Detect which cell encompasses the target text, then output its [x, y] center coordinate. 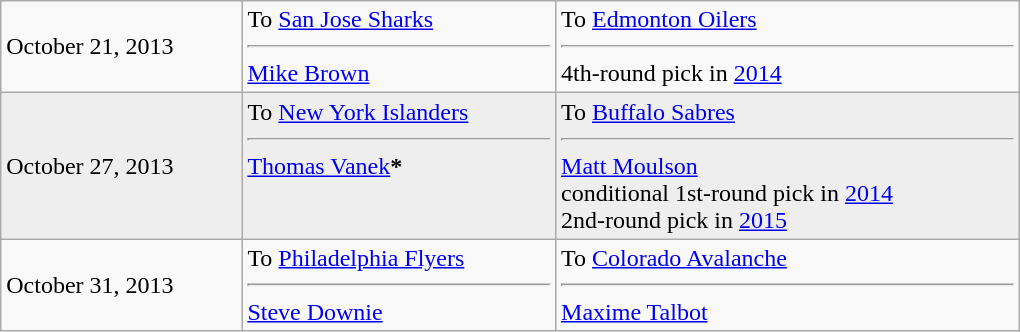
October 21, 2013 [122, 47]
To Philadelphia FlyersSteve Downie [399, 285]
To New York IslandersThomas Vanek* [399, 166]
To Edmonton Oilers4th-round pick in 2014 [788, 47]
To Colorado AvalancheMaxime Talbot [788, 285]
October 31, 2013 [122, 285]
October 27, 2013 [122, 166]
To Buffalo SabresMatt Moulsonconditional 1st-round pick in 20142nd-round pick in 2015 [788, 166]
To San Jose SharksMike Brown [399, 47]
